Search for the cell housing the specified text and yield its (x, y) center coordinate. 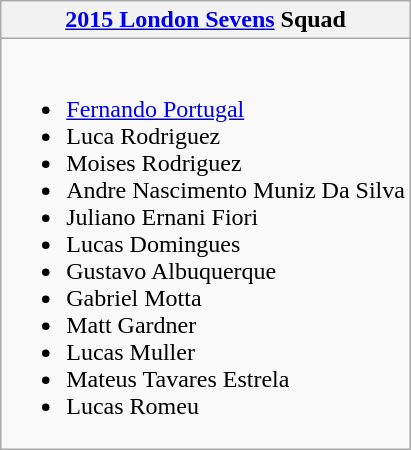
2015 London Sevens Squad (206, 20)
